For the text-containing cell, return its midpoint in (x, y) coordinate format. 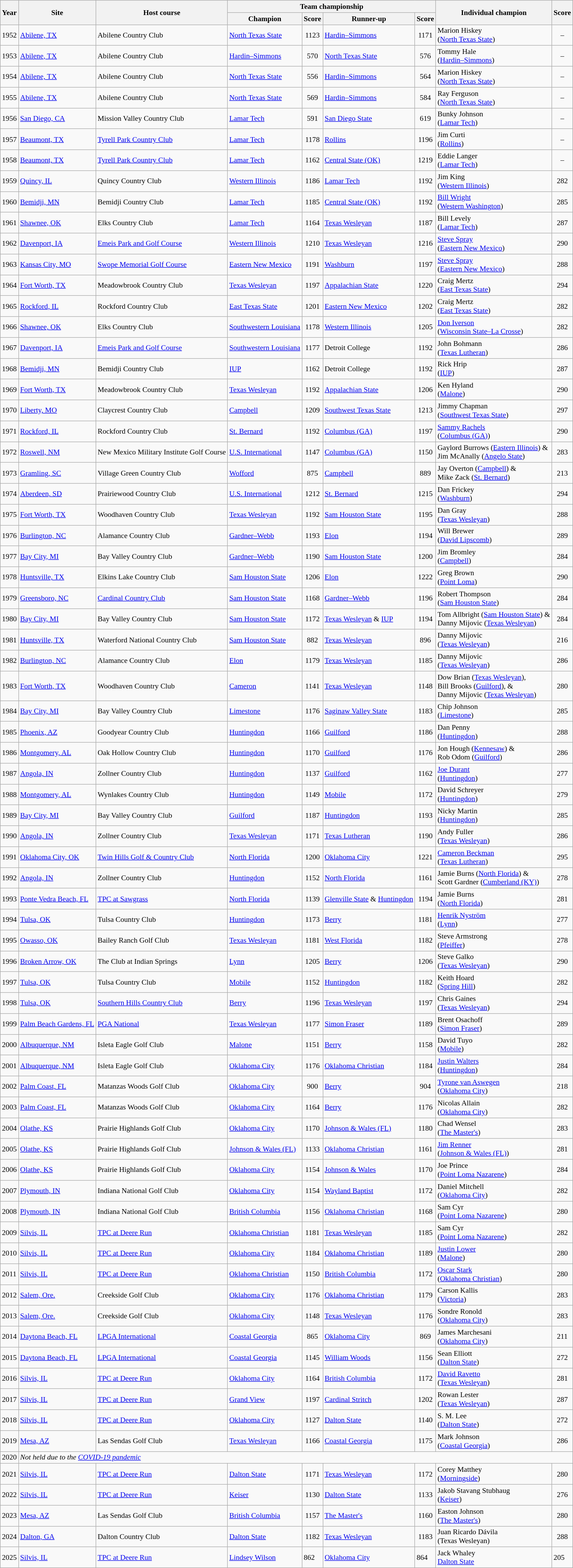
1975 (10, 514)
2012 (10, 1295)
Cameron (265, 686)
Dow Brian (Texas Wesleyan),Bill Brooks (Guilford), &Danny Mijovic (Texas Wesleyan) (494, 686)
591 (312, 119)
Rollins (369, 139)
1956 (10, 119)
West Florida (369, 940)
Steve Galko(Texas Wesleyan) (494, 961)
Easton Johnson(The Master's) (494, 1515)
Ponte Vedra Beach, FL (57, 899)
1195 (425, 514)
Jamie Burns(North Florida) (494, 899)
1979 (10, 598)
Palm Beach Gardens, FL (57, 1024)
Limestone (265, 711)
556 (312, 77)
Gramling, SC (57, 473)
1993 (10, 899)
Mission Valley Country Club (162, 119)
1963 (10, 265)
1213 (425, 411)
Bill Wright(Western Washington) (494, 202)
1991 (10, 857)
Tommy Hale(Hardin–Simmons) (494, 56)
Chris Gaines(Texas Wesleyan) (494, 1003)
1958 (10, 160)
David Tuyo(Mobile) (494, 1045)
Claycrest Country Club (162, 411)
1997 (10, 983)
1955 (10, 98)
The Club at Indian Springs (162, 961)
2007 (10, 1191)
869 (425, 1337)
Sammy Rachels(Columbus (GA)) (494, 431)
Runner-up (369, 19)
Oak Hollow Country Club (162, 753)
1957 (10, 139)
Ken Hyland(Malone) (494, 390)
1994 (10, 920)
Corey Matthey(Morningside) (494, 1474)
Jamie Burns (North Florida) &Scott Gardner (Cumberland (KY)) (494, 878)
297 (562, 411)
1982 (10, 660)
Oscar Stark(Oklahoma Christian) (494, 1274)
Dan Penny(Huntingdon) (494, 732)
Cameron Beckman(Texas Lutheran) (494, 857)
1140 (425, 1420)
882 (312, 640)
1175 (425, 1441)
Sondre Ronold(Oklahoma City) (494, 1316)
1990 (10, 837)
1973 (10, 473)
1215 (425, 494)
1962 (10, 244)
Phoenix, AZ (57, 732)
Owasso, OK (57, 940)
1221 (425, 857)
1976 (10, 536)
Malone (265, 1045)
Juan Ricardo Dávila(Texas Wesleyan) (494, 1537)
Simon Fraser (369, 1024)
Team championship (332, 6)
Jay Overton (Campbell) &Mike Zack (St. Bernard) (494, 473)
2009 (10, 1232)
2016 (10, 1378)
1974 (10, 494)
1969 (10, 390)
564 (425, 77)
Cardinal Country Club (162, 598)
Brent Osachoff(Simon Fraser) (494, 1024)
584 (425, 98)
2019 (10, 1441)
2000 (10, 1045)
295 (562, 857)
875 (312, 473)
900 (312, 1086)
1983 (10, 686)
1961 (10, 223)
1216 (425, 244)
Bailey Ranch Golf Club (162, 940)
1220 (425, 285)
2001 (10, 1066)
Greg Brown(Point Loma) (494, 577)
Year (10, 12)
Texas Wesleyan & IUP (369, 619)
211 (562, 1337)
1149 (312, 794)
San Diego, CA (57, 119)
1998 (10, 1003)
Saginaw Valley State (369, 711)
Mark Johnson(Coastal Georgia) (494, 1441)
1984 (10, 711)
Wayland Baptist (369, 1191)
Jim King(Western Illinois) (494, 181)
Eddie Langer(Lamar Tech) (494, 160)
Broken Arrow, OK (57, 961)
2013 (10, 1316)
1995 (10, 940)
Jimmy Chapman(Southwest Texas State) (494, 411)
Chip Johnson(Limestone) (494, 711)
1157 (312, 1515)
Andy Fuller(Texas Wesleyan) (494, 837)
1981 (10, 640)
Wynlakes Country Club (162, 794)
1967 (10, 348)
1210 (312, 244)
889 (425, 473)
1954 (10, 77)
216 (562, 640)
1212 (312, 494)
Wofford (265, 473)
1130 (312, 1495)
1137 (312, 774)
Liberty, MO (57, 411)
2010 (10, 1253)
1145 (312, 1358)
864 (425, 1558)
1986 (10, 753)
Washburn (369, 265)
Robert Thompson(Sam Houston State) (494, 598)
2003 (10, 1107)
Dalton, GA (57, 1537)
1173 (312, 920)
Greensboro, NC (57, 598)
IUP (265, 368)
Swope Memorial Golf Course (162, 265)
John Bohmann(Texas Lutheran) (494, 348)
Waterford National Country Club (162, 640)
East Texas State (265, 306)
1959 (10, 181)
1977 (10, 557)
Individual champion (494, 12)
1966 (10, 327)
2014 (10, 1337)
Glenville State & Huntingdon (369, 899)
1987 (10, 774)
Daniel Mitchell(Oklahoma City) (494, 1191)
1968 (10, 368)
Quincy, IL (57, 181)
1996 (10, 961)
576 (425, 56)
1965 (10, 306)
Prairiewood Country Club (162, 494)
1209 (312, 411)
Lynn (265, 961)
2006 (10, 1170)
Jon Hough (Kennesaw) &Rob Odom (Guilford) (494, 753)
1160 (425, 1515)
Host course (162, 12)
Site (57, 12)
2023 (10, 1515)
Gaylord Burrows (Eastern Illinois) &Jim McAnally (Angelo State) (494, 452)
1139 (312, 899)
1953 (10, 56)
David Ravetto(Texas Wesleyan) (494, 1378)
Jim Bromley(Campbell) (494, 557)
Jim Renner(Johnson & Wales (FL)) (494, 1149)
Will Brewer(David Lipscomb) (494, 536)
Keiser (265, 1495)
Johnson & Wales (369, 1170)
Quincy Country Club (162, 181)
David Schreyer(Huntingdon) (494, 794)
2020 (10, 1457)
1988 (10, 794)
Southern Hills Country Club (162, 1003)
2002 (10, 1086)
1992 (10, 878)
Carson Kallis(Victoria) (494, 1295)
Elkins Lake Country Club (162, 577)
213 (562, 473)
205 (562, 1558)
1980 (10, 619)
Tyrone van Aswegen(Oklahoma City) (494, 1086)
Jack WhaleyDalton State (494, 1558)
2025 (10, 1558)
Village Green Country Club (162, 473)
Dalton Country Club (162, 1537)
862 (312, 1558)
Bill Levely(Lamar Tech) (494, 223)
1222 (425, 577)
2011 (10, 1274)
Nicky Martin(Huntingdon) (494, 815)
Joe Durant(Huntingdon) (494, 774)
Sean Elliott(Dalton State) (494, 1358)
1123 (312, 35)
Rick Hrip(IUP) (494, 368)
Texas Lutheran (369, 837)
Justin Lower(Malone) (494, 1253)
William Woods (369, 1358)
Ray Ferguson(North Texas State) (494, 98)
1972 (10, 452)
619 (425, 119)
Goodyear Country Club (162, 732)
Tom Allbright (Sam Houston State) &Danny Mijovic (Texas Wesleyan) (494, 619)
TPC at Sawgrass (162, 899)
896 (425, 640)
570 (312, 56)
1191 (312, 265)
1219 (425, 160)
James Marchesani(Oklahoma City) (494, 1337)
1964 (10, 285)
Chad Wensel(The Master's) (494, 1128)
S. M. Lee(Dalton State) (494, 1420)
San Diego State (369, 119)
Steve Armstrong(Pfeiffer) (494, 940)
2008 (10, 1212)
Twin Hills Golf & Country Club (162, 857)
1180 (425, 1128)
Rowan Lester(Texas Wesleyan) (494, 1399)
Lindsey Wilson (265, 1558)
Keith Hoard(Spring Hill) (494, 983)
1971 (10, 431)
New Mexico Military Institute Golf Course (162, 452)
Henrik Nyström(Lynn) (494, 920)
1127 (312, 1420)
PGA National (162, 1024)
2022 (10, 1495)
276 (562, 1495)
1147 (312, 452)
2024 (10, 1537)
1151 (312, 1045)
Champion (265, 19)
2005 (10, 1149)
1989 (10, 815)
Not held due to the COVID-19 pandemic (295, 1457)
569 (312, 98)
904 (425, 1086)
1960 (10, 202)
Don Iverson(Wisconsin State–La Crosse) (494, 327)
Bunky Johnson(Lamar Tech) (494, 119)
Grand View (265, 1399)
Cardinal Stritch (369, 1399)
1141 (312, 686)
Oklahoma City, OK (57, 857)
1952 (10, 35)
Roswell, NM (57, 452)
2004 (10, 1128)
2018 (10, 1420)
1999 (10, 1024)
218 (562, 1086)
Kansas City, MO (57, 265)
Justin Walters(Huntingdon) (494, 1066)
1201 (312, 306)
2017 (10, 1399)
2021 (10, 1474)
2015 (10, 1358)
Dan Gray(Texas Wesleyan) (494, 514)
Aberdeen, SD (57, 494)
Jakob Stavang Stubhaug(Keiser) (494, 1495)
Jim Curti(Rollins) (494, 139)
The Master's (369, 1515)
865 (312, 1337)
1978 (10, 577)
1158 (425, 1045)
Southwest Texas State (369, 411)
279 (562, 794)
Joe Prince(Point Loma Nazarene) (494, 1170)
1985 (10, 732)
Dan Frickey(Washburn) (494, 494)
1970 (10, 411)
Nicolas Allain(Oklahoma City) (494, 1107)
